Detect which cell encompasses the target text, then output its [X, Y] center coordinate. 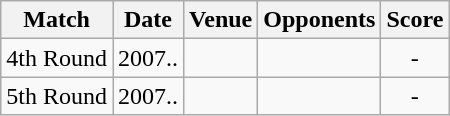
Opponents [320, 20]
4th Round [57, 58]
Date [148, 20]
Match [57, 20]
5th Round [57, 96]
Score [415, 20]
Venue [221, 20]
